Determine the [x, y] coordinate at the center of the cell enclosing the given text.  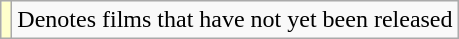
Denotes films that have not yet been released [235, 20]
